From the cell containing the given text, extract its center point as (x, y) coordinate. 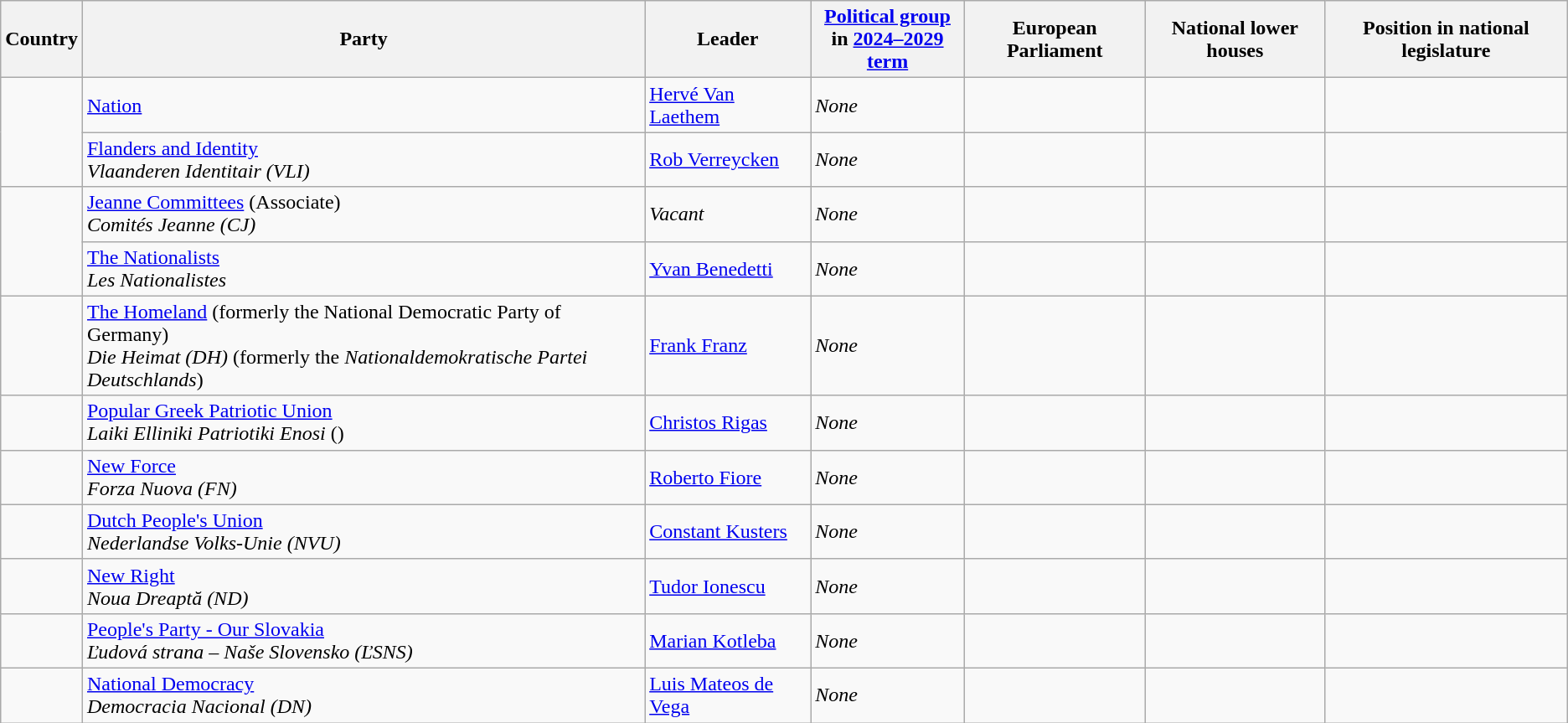
Party (364, 39)
National lower houses (1235, 39)
Frank Franz (728, 345)
Roberto Fiore (728, 478)
The Homeland (formerly the National Democratic Party of Germany)Die Heimat (DH) (formerly the Nationaldemokratische Partei Deutschlands) (364, 345)
National DemocracyDemocracia Nacional (DN) (364, 695)
Political groupin 2024–2029 term (888, 39)
Vacant (728, 214)
Flanders and IdentityVlaanderen Identitair (VLI) (364, 159)
Leader (728, 39)
Jeanne Committees (Associate)Comités Jeanne (CJ) (364, 214)
Tudor Ionescu (728, 586)
Dutch People's UnionNederlandse Volks-Unie (NVU) (364, 531)
Yvan Benedetti (728, 268)
New ForceForza Nuova (FN) (364, 478)
Popular Greek Patriotic UnionLaiki Elliniki Patriotiki Enosi () (364, 422)
The NationalistsLes Nationalistes (364, 268)
People's Party - Our SlovakiaĽudová strana – Naše Slovensko (ĽSNS) (364, 640)
New RightNoua Dreaptă (ND) (364, 586)
Country (42, 39)
Christos Rigas (728, 422)
Position in national legislature (1446, 39)
Hervé Van Laethem (728, 106)
Luis Mateos de Vega (728, 695)
Rob Verreycken (728, 159)
Constant Kusters (728, 531)
Marian Kotleba (728, 640)
Nation (364, 106)
European Parliament (1055, 39)
